Provide the (x, y) coordinate of the cell's center where the given text is located.  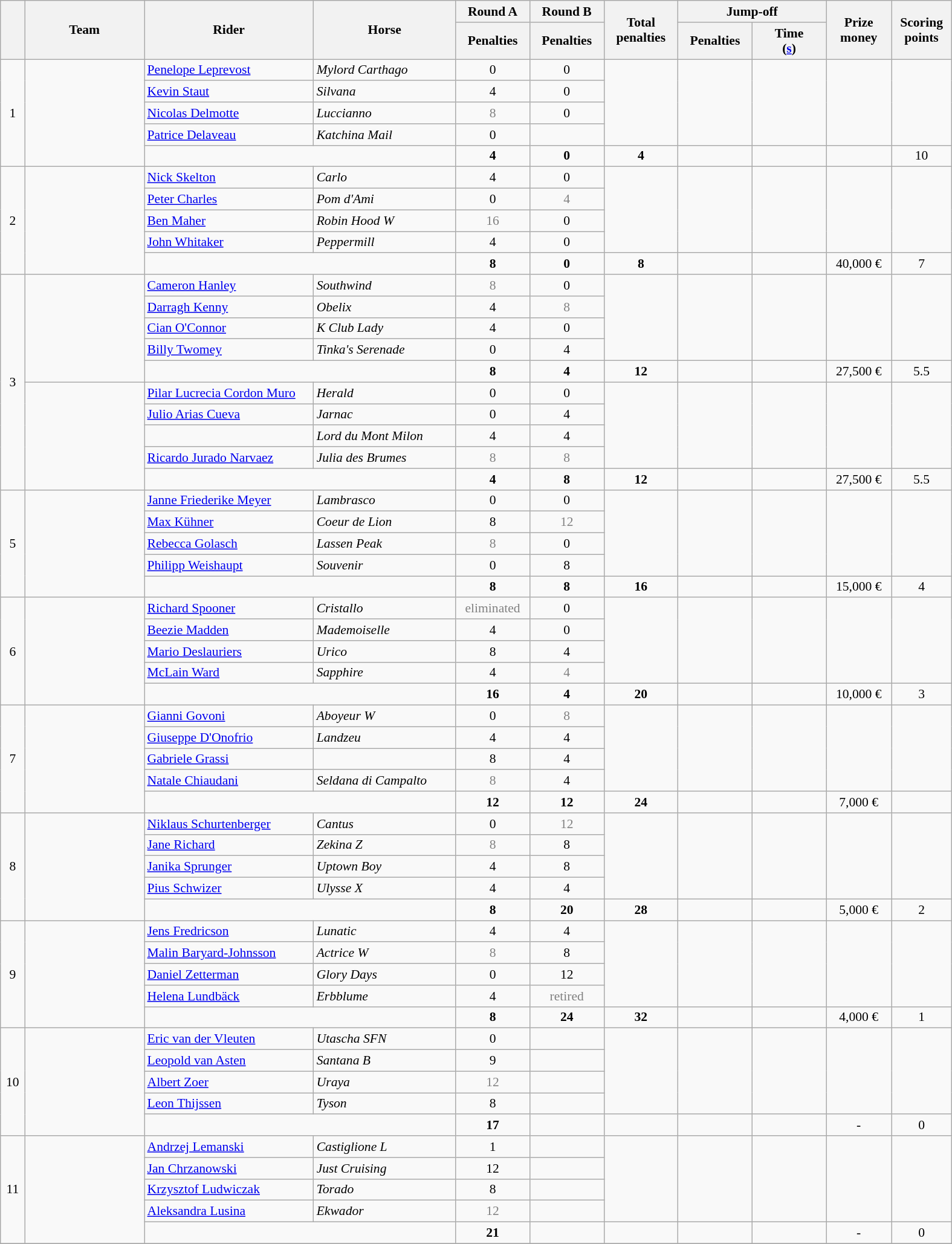
Luccianno (384, 113)
Team (85, 30)
Sapphire (384, 673)
Max Kühner (228, 522)
Ekwador (384, 1211)
Nicolas Delmotte (228, 113)
Landzeu (384, 737)
4,000 € (859, 1017)
eliminated (493, 609)
Uptown Boy (384, 867)
Daniel Zetterman (228, 974)
Janika Sprunger (228, 867)
Torado (384, 1190)
Mario Deslauriers (228, 652)
11 (13, 1190)
Natale Chiaudani (228, 781)
Carlo (384, 178)
Uraya (384, 1082)
Total penalties (641, 30)
Richard Spooner (228, 609)
Just Cruising (384, 1168)
15,000 € (859, 587)
Lassen Peak (384, 544)
Horse (384, 30)
Jump-off (752, 11)
Erbblume (384, 996)
Zekina Z (384, 845)
Gianni Govoni (228, 716)
Leon Thijssen (228, 1104)
5,000 € (859, 910)
40,000 € (859, 264)
Mylord Carthago (384, 70)
Herald (384, 393)
Cian O'Connor (228, 328)
Coeur de Lion (384, 522)
Jarnac (384, 415)
Round A (493, 11)
Tinka's Serenade (384, 350)
Jan Chrzanowski (228, 1168)
Prizemoney (859, 30)
John Whitaker (228, 242)
Lord du Mont Milon (384, 436)
21 (493, 1233)
Time(s) (789, 41)
Pius Schwizer (228, 889)
Julio Arias Cueva (228, 415)
32 (641, 1017)
retired (567, 996)
Philipp Weishaupt (228, 565)
Obelix (384, 307)
Lunatic (384, 931)
Eric van der Vleuten (228, 1039)
Patrice Delaveau (228, 135)
K Club Lady (384, 328)
Rebecca Golasch (228, 544)
Leopold van Asten (228, 1061)
Tyson (384, 1104)
Glory Days (384, 974)
Peppermill (384, 242)
McLain Ward (228, 673)
5 (13, 543)
Andrzej Lemanski (228, 1147)
7,000 € (859, 802)
Aboyeur W (384, 716)
Ben Maher (228, 221)
Lambrasco (384, 501)
Cristallo (384, 609)
Billy Twomey (228, 350)
Jens Fredricson (228, 931)
Janne Friederike Meyer (228, 501)
Malin Baryard-Johnsson (228, 953)
Mademoiselle (384, 630)
Silvana (384, 92)
Helena Lundbäck (228, 996)
17 (493, 1126)
Pilar Lucrecia Cordon Muro (228, 393)
Actrice W (384, 953)
Scoringpoints (921, 30)
Jane Richard (228, 845)
Seldana di Campalto (384, 781)
10,000 € (859, 695)
Peter Charles (228, 199)
Katchina Mail (384, 135)
Penelope Leprevost (228, 70)
Souvenir (384, 565)
Gabriele Grassi (228, 759)
Urico (384, 652)
6 (13, 652)
Aleksandra Lusina (228, 1211)
Cameron Hanley (228, 285)
Beezie Madden (228, 630)
Ulysse X (384, 889)
Krzysztof Ludwiczak (228, 1190)
Southwind (384, 285)
Cantus (384, 824)
Robin Hood W (384, 221)
Julia des Brumes (384, 458)
Giuseppe D'Onofrio (228, 737)
28 (641, 910)
Ricardo Jurado Narvaez (228, 458)
Utascha SFN (384, 1039)
Niklaus Schurtenberger (228, 824)
Rider (228, 30)
Pom d'Ami (384, 199)
Kevin Staut (228, 92)
Albert Zoer (228, 1082)
Darragh Kenny (228, 307)
Castiglione L (384, 1147)
Santana B (384, 1061)
Round B (567, 11)
Nick Skelton (228, 178)
